Scan for the cell matching the given text and deliver its (X, Y) coordinate at center. 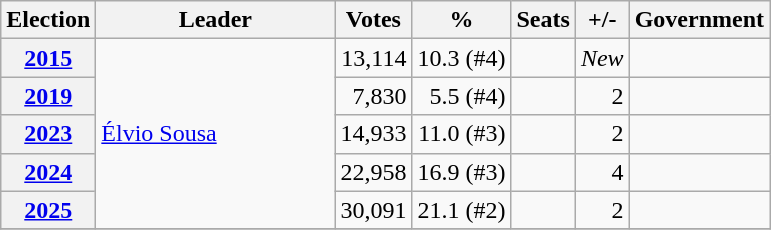
11.0 (#3) (462, 134)
4 (602, 172)
Seats (543, 20)
7,830 (374, 96)
30,091 (374, 210)
% (462, 20)
+/- (602, 20)
Leader (216, 20)
2015 (48, 58)
Votes (374, 20)
Election (48, 20)
Government (699, 20)
2019 (48, 96)
14,933 (374, 134)
2025 (48, 210)
13,114 (374, 58)
22,958 (374, 172)
5.5 (#4) (462, 96)
10.3 (#4) (462, 58)
2024 (48, 172)
New (602, 58)
16.9 (#3) (462, 172)
2023 (48, 134)
21.1 (#2) (462, 210)
Élvio Sousa (216, 134)
